Output the (X, Y) coordinate of the center of the cell containing the given text.  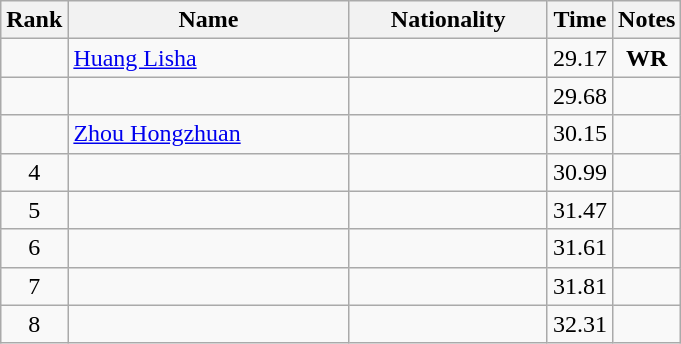
32.31 (580, 324)
4 (34, 172)
Time (580, 20)
29.68 (580, 96)
31.81 (580, 286)
8 (34, 324)
WR (647, 58)
31.61 (580, 248)
5 (34, 210)
30.15 (580, 134)
Notes (647, 20)
6 (34, 248)
31.47 (580, 210)
30.99 (580, 172)
Zhou Hongzhuan (208, 134)
Nationality (448, 20)
29.17 (580, 58)
Rank (34, 20)
7 (34, 286)
Huang Lisha (208, 58)
Name (208, 20)
